Determine the (x, y) coordinate at the center of the cell enclosing the given text.  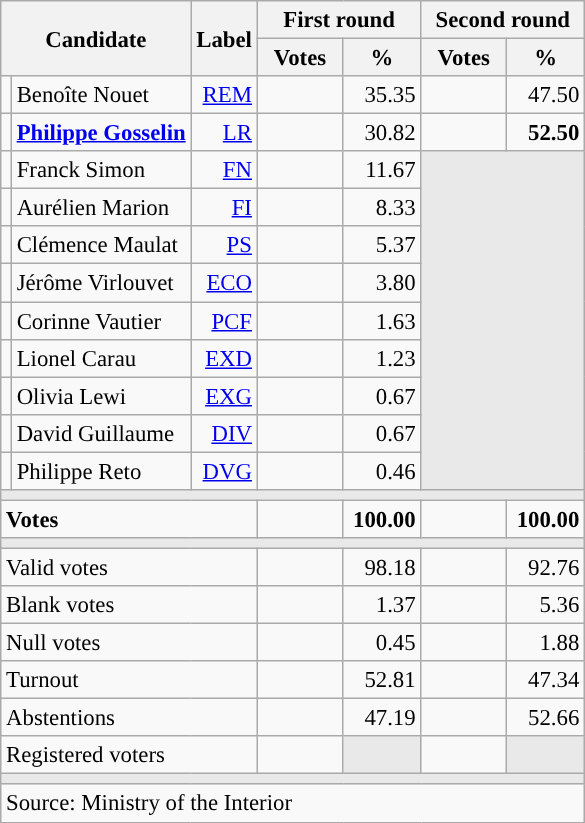
First round (339, 20)
52.81 (382, 680)
5.37 (382, 245)
1.88 (546, 643)
92.76 (546, 567)
52.66 (546, 718)
52.50 (546, 133)
ECO (224, 283)
Franck Simon (101, 170)
Label (224, 38)
47.34 (546, 680)
11.67 (382, 170)
Blank votes (129, 605)
FI (224, 208)
Abstentions (129, 718)
Registered voters (129, 755)
Candidate (96, 38)
98.18 (382, 567)
Null votes (129, 643)
0.45 (382, 643)
PCF (224, 321)
Philippe Reto (101, 471)
David Guillaume (101, 433)
LR (224, 133)
1.23 (382, 358)
Clémence Maulat (101, 245)
35.35 (382, 95)
REM (224, 95)
DIV (224, 433)
Corinne Vautier (101, 321)
Benoîte Nouet (101, 95)
PS (224, 245)
Aurélien Marion (101, 208)
Jérôme Virlouvet (101, 283)
1.63 (382, 321)
Second round (503, 20)
DVG (224, 471)
3.80 (382, 283)
Olivia Lewi (101, 396)
47.50 (546, 95)
30.82 (382, 133)
8.33 (382, 208)
Lionel Carau (101, 358)
EXD (224, 358)
0.46 (382, 471)
Philippe Gosselin (101, 133)
5.36 (546, 605)
1.37 (382, 605)
Turnout (129, 680)
Valid votes (129, 567)
FN (224, 170)
EXG (224, 396)
47.19 (382, 718)
Source: Ministry of the Interior (293, 804)
